Capture the cell that displays the provided text and extract its [x, y] central coordinate. 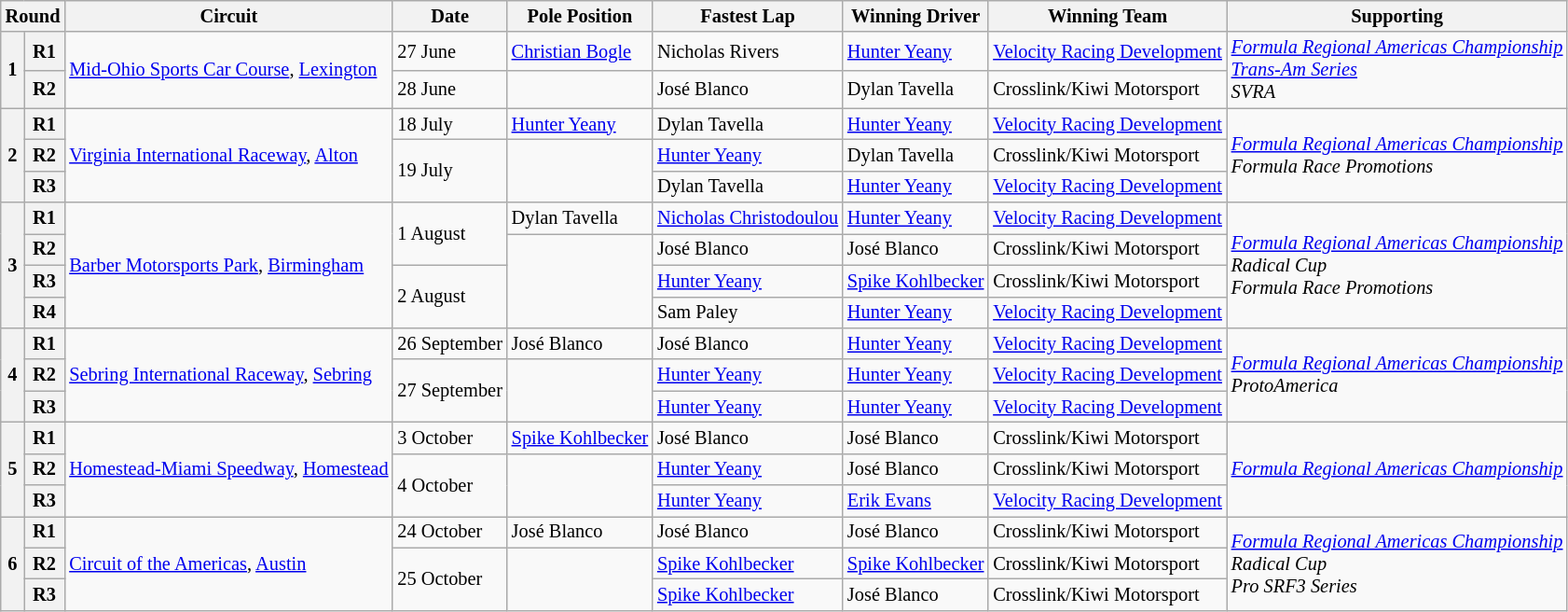
27 June [449, 50]
Formula Regional Americas Championship [1397, 468]
27 September [449, 390]
Sebring International Raceway, Sebring [228, 375]
Date [449, 16]
26 September [449, 343]
Erik Evans [915, 501]
Winning Driver [915, 16]
19 July [449, 170]
4 October [449, 485]
Formula Regional Americas ChampionshipRadical CupFormula Race Promotions [1397, 265]
28 June [449, 90]
Circuit [228, 16]
Supporting [1397, 16]
Nicholas Rivers [748, 50]
R4 [45, 313]
Virginia International Raceway, Alton [228, 155]
1 August [449, 233]
Formula Regional Americas ChampionshipFormula Race Promotions [1397, 155]
5 [13, 468]
2 [13, 155]
Formula Regional Americas ChampionshipTrans-Am SeriesSVRA [1397, 70]
Circuit of the Americas, Austin [228, 563]
Nicholas Christodoulou [748, 218]
3 October [449, 438]
25 October [449, 578]
2 August [449, 297]
Formula Regional Americas ChampionshipProtoAmerica [1397, 375]
Barber Motorsports Park, Birmingham [228, 265]
Sam Paley [748, 313]
3 [13, 265]
Round [34, 16]
Mid-Ohio Sports Car Course, Lexington [228, 70]
1 [13, 70]
4 [13, 375]
Christian Bogle [580, 50]
Pole Position [580, 16]
Winning Team [1107, 16]
18 July [449, 124]
24 October [449, 532]
Formula Regional Americas ChampionshipRadical CupPro SRF3 Series [1397, 563]
Homestead-Miami Speedway, Homestead [228, 468]
6 [13, 563]
Fastest Lap [748, 16]
